Output the [X, Y] coordinate of the center of the cell containing the given text.  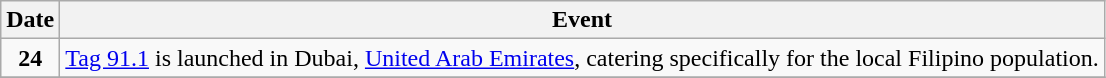
Event [582, 20]
24 [30, 58]
Date [30, 20]
Tag 91.1 is launched in Dubai, United Arab Emirates, catering specifically for the local Filipino population. [582, 58]
